Determine the [x, y] coordinate at the center of the cell enclosing the given text.  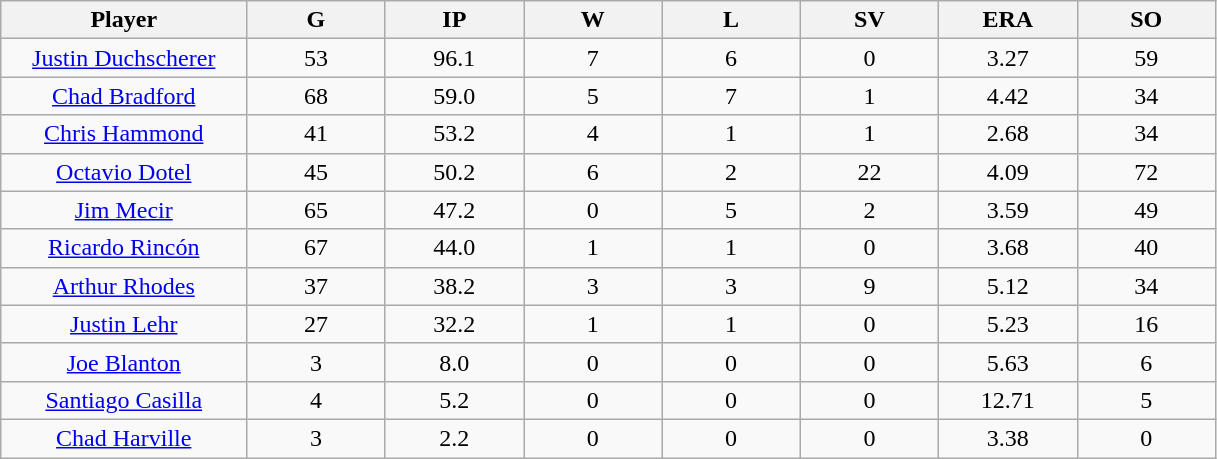
2.2 [454, 438]
4.42 [1008, 96]
50.2 [454, 172]
Arthur Rhodes [124, 286]
Chad Bradford [124, 96]
Jim Mecir [124, 210]
5.23 [1008, 324]
SO [1146, 20]
72 [1146, 172]
2.68 [1008, 134]
SV [869, 20]
5.63 [1008, 362]
G [316, 20]
44.0 [454, 248]
65 [316, 210]
IP [454, 20]
8.0 [454, 362]
16 [1146, 324]
Joe Blanton [124, 362]
96.1 [454, 58]
Justin Lehr [124, 324]
27 [316, 324]
3.38 [1008, 438]
Santiago Casilla [124, 400]
38.2 [454, 286]
40 [1146, 248]
3.68 [1008, 248]
Chad Harville [124, 438]
5.12 [1008, 286]
3.59 [1008, 210]
L [731, 20]
22 [869, 172]
Chris Hammond [124, 134]
ERA [1008, 20]
53.2 [454, 134]
Justin Duchscherer [124, 58]
59 [1146, 58]
9 [869, 286]
Octavio Dotel [124, 172]
W [593, 20]
12.71 [1008, 400]
4.09 [1008, 172]
67 [316, 248]
53 [316, 58]
45 [316, 172]
37 [316, 286]
32.2 [454, 324]
47.2 [454, 210]
49 [1146, 210]
41 [316, 134]
Player [124, 20]
59.0 [454, 96]
Ricardo Rincón [124, 248]
5.2 [454, 400]
68 [316, 96]
3.27 [1008, 58]
